Determine the [x, y] coordinate at the center of the cell enclosing the given text.  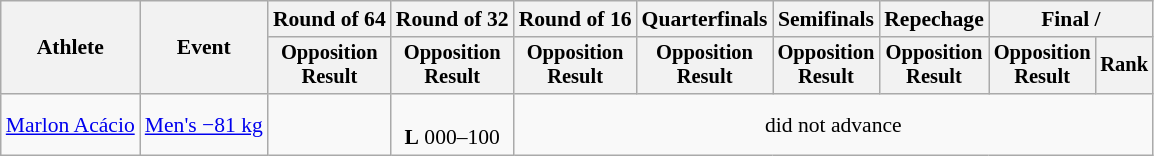
Final / [1071, 19]
Round of 16 [576, 19]
Event [204, 48]
Athlete [70, 48]
Rank [1124, 66]
L 000–100 [452, 124]
Round of 32 [452, 19]
Marlon Acácio [70, 124]
Quarterfinals [705, 19]
Semifinals [826, 19]
Repechage [934, 19]
did not advance [834, 124]
Round of 64 [330, 19]
Men's −81 kg [204, 124]
